Provide the [x, y] coordinate of the cell's center where the given text is located.  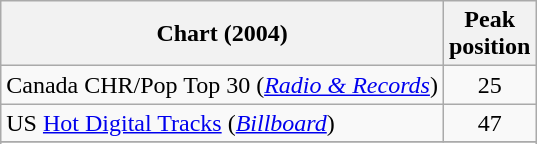
US Hot Digital Tracks (Billboard) [222, 123]
Chart (2004) [222, 34]
47 [489, 123]
Peak position [489, 34]
Canada CHR/Pop Top 30 (Radio & Records) [222, 85]
25 [489, 85]
